Extract the (x, y) coordinate from the center of the cell holding the provided text.  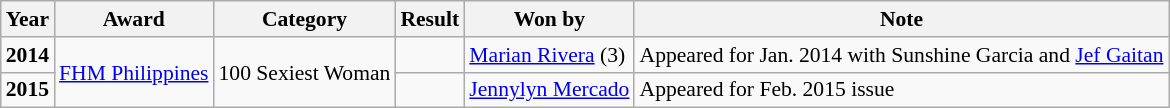
Marian Rivera (3) (549, 55)
2014 (28, 55)
100 Sexiest Woman (305, 72)
Appeared for Jan. 2014 with Sunshine Garcia and Jef Gaitan (901, 55)
FHM Philippines (134, 72)
Won by (549, 19)
Appeared for Feb. 2015 issue (901, 90)
Result (430, 19)
Note (901, 19)
Year (28, 19)
Category (305, 19)
Award (134, 19)
2015 (28, 90)
Jennylyn Mercado (549, 90)
